Locate the cell with the specified text and output its (X, Y) center coordinate. 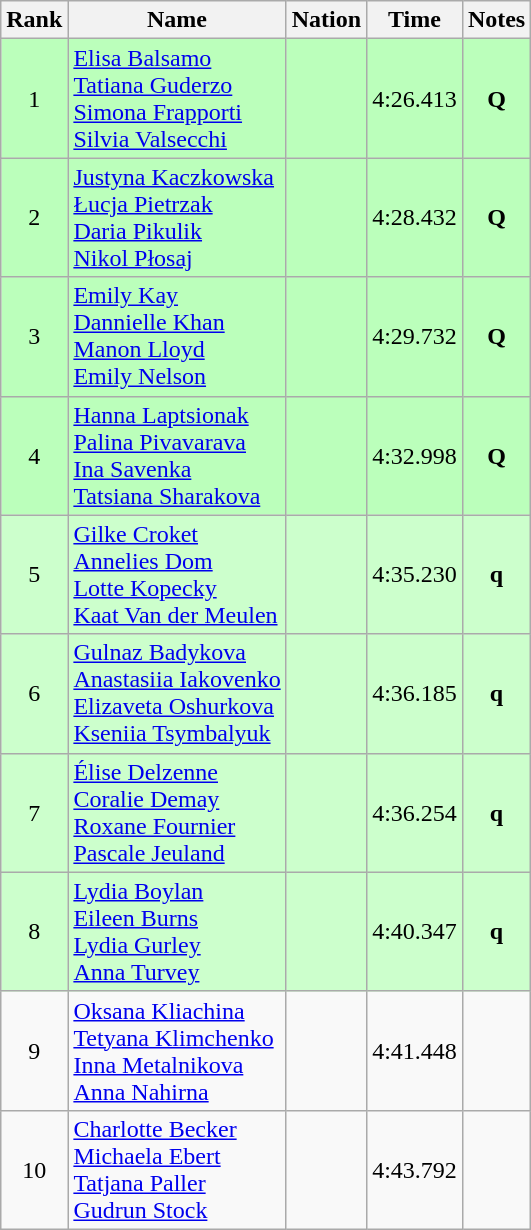
4:43.792 (415, 1170)
Nation (326, 20)
5 (34, 574)
Gilke CroketAnnelies DomLotte KopeckyKaat Van der Meulen (177, 574)
8 (34, 932)
Rank (34, 20)
1 (34, 98)
4:26.413 (415, 98)
Elisa BalsamoTatiana GuderzoSimona FrapportiSilvia Valsecchi (177, 98)
4:40.347 (415, 932)
4:41.448 (415, 1050)
9 (34, 1050)
4:29.732 (415, 336)
Time (415, 20)
4:36.254 (415, 812)
4 (34, 456)
Charlotte BeckerMichaela EbertTatjana PallerGudrun Stock (177, 1170)
Notes (496, 20)
7 (34, 812)
4:32.998 (415, 456)
Oksana KliachinaTetyana KlimchenkoInna MetalnikovaAnna Nahirna (177, 1050)
4:35.230 (415, 574)
3 (34, 336)
Emily KayDannielle KhanManon LloydEmily Nelson (177, 336)
Hanna LaptsionakPalina PivavaravaIna SavenkaTatsiana Sharakova (177, 456)
Lydia BoylanEileen BurnsLydia GurleyAnna Turvey (177, 932)
2 (34, 218)
Élise DelzenneCoralie DemayRoxane FournierPascale Jeuland (177, 812)
10 (34, 1170)
Name (177, 20)
4:36.185 (415, 694)
6 (34, 694)
Justyna KaczkowskaŁucja PietrzakDaria PikulikNikol Płosaj (177, 218)
Gulnaz BadykovaAnastasiia IakovenkoElizaveta OshurkovaKseniia Tsymbalyuk (177, 694)
4:28.432 (415, 218)
